Locate the cell with the specified text and output its (X, Y) center coordinate. 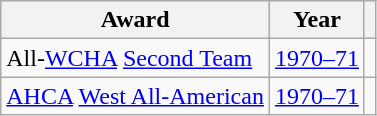
Award (136, 20)
AHCA West All-American (136, 96)
All-WCHA Second Team (136, 58)
Year (316, 20)
